Provide the (x, y) coordinate of the cell's center where the given text is located.  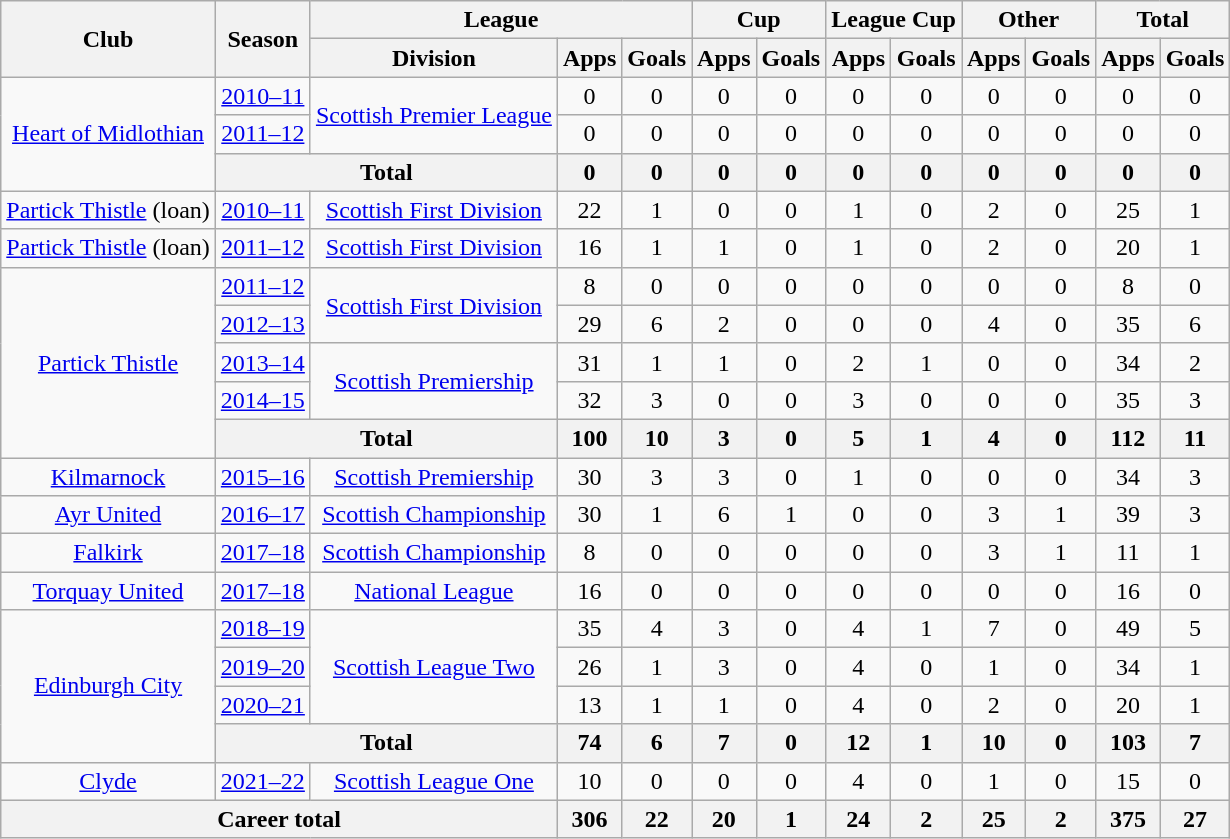
Scottish Premier League (434, 115)
74 (589, 743)
112 (1128, 438)
100 (589, 438)
12 (858, 743)
2018–19 (262, 629)
2020–21 (262, 705)
49 (1128, 629)
Kilmarnock (108, 477)
375 (1128, 819)
2019–20 (262, 667)
Other (1029, 20)
15 (1128, 781)
Heart of Midlothian (108, 134)
29 (589, 324)
26 (589, 667)
League Cup (894, 20)
2016–17 (262, 515)
Scottish League Two (434, 667)
2021–22 (262, 781)
Edinburgh City (108, 686)
Cup (759, 20)
Falkirk (108, 553)
National League (434, 591)
Partick Thistle (108, 362)
Clyde (108, 781)
2015–16 (262, 477)
39 (1128, 515)
League (500, 20)
2013–14 (262, 362)
2014–15 (262, 400)
Club (108, 39)
Career total (280, 819)
13 (589, 705)
2012–13 (262, 324)
Season (262, 39)
32 (589, 400)
24 (858, 819)
27 (1195, 819)
Scottish League One (434, 781)
31 (589, 362)
Division (434, 58)
306 (589, 819)
103 (1128, 743)
Torquay United (108, 591)
Ayr United (108, 515)
